Pinpoint the cell where the given text exists, returning its (x, y) midpoint coordinate. 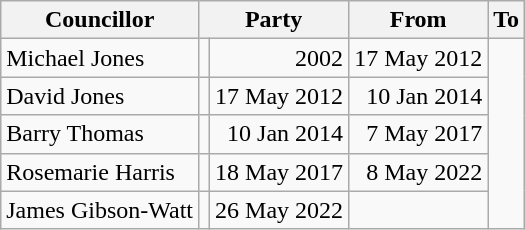
8 May 2022 (418, 172)
Barry Thomas (100, 134)
26 May 2022 (280, 210)
Rosemarie Harris (100, 172)
To (506, 20)
Councillor (100, 20)
7 May 2017 (418, 134)
Michael Jones (100, 58)
David Jones (100, 96)
From (418, 20)
Party (274, 20)
2002 (280, 58)
James Gibson-Watt (100, 210)
18 May 2017 (280, 172)
